Search for the cell housing the specified text and yield its (X, Y) center coordinate. 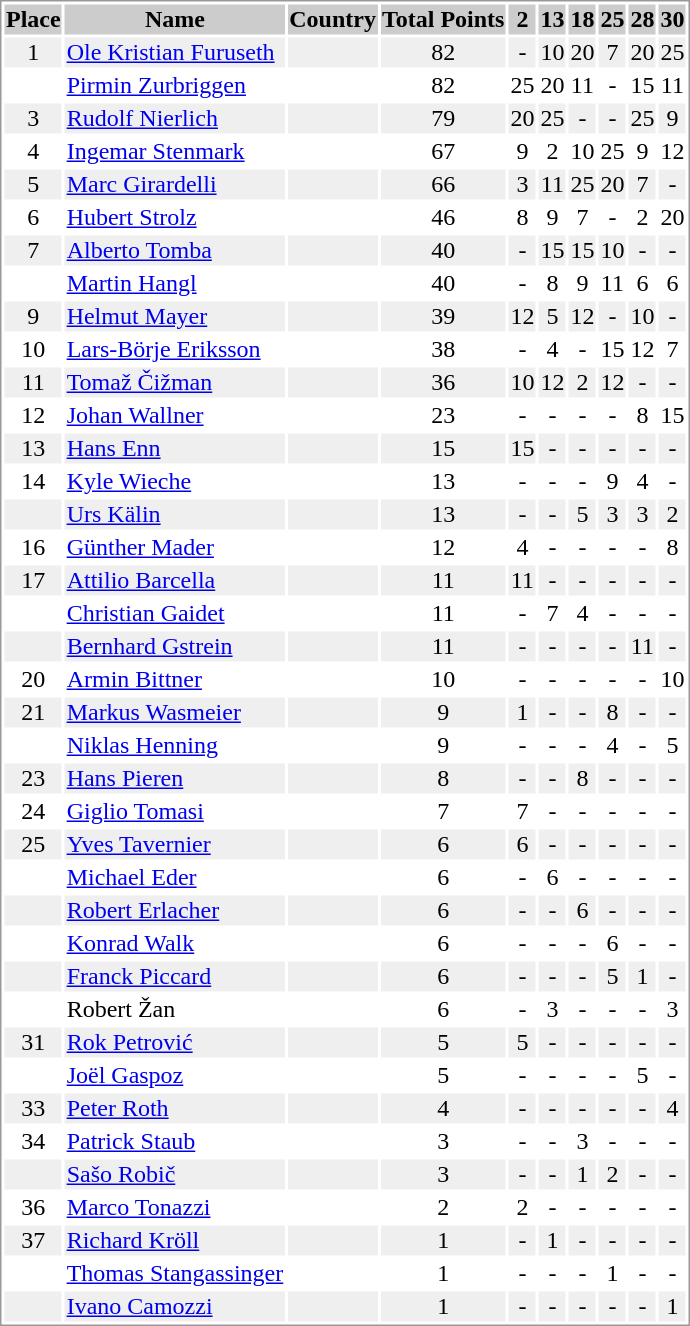
Markus Wasmeier (175, 713)
Patrick Staub (175, 1141)
Ingemar Stenmark (175, 151)
33 (33, 1109)
Christian Gaidet (175, 613)
Thomas Stangassinger (175, 1273)
Giglio Tomasi (175, 811)
Marc Girardelli (175, 185)
Martin Hangl (175, 283)
31 (33, 1043)
17 (33, 581)
79 (442, 119)
Niklas Henning (175, 745)
38 (442, 349)
Richard Kröll (175, 1241)
Robert Erlacher (175, 911)
37 (33, 1241)
Helmut Mayer (175, 317)
Urs Kälin (175, 515)
Joël Gaspoz (175, 1075)
66 (442, 185)
Tomaž Čižman (175, 383)
Rudolf Nierlich (175, 119)
Hans Pieren (175, 779)
Günther Mader (175, 547)
34 (33, 1141)
Rok Petrović (175, 1043)
Name (175, 19)
24 (33, 811)
46 (442, 217)
Yves Tavernier (175, 845)
Alberto Tomba (175, 251)
Attilio Barcella (175, 581)
Peter Roth (175, 1109)
Ole Kristian Furuseth (175, 53)
Total Points (442, 19)
Pirmin Zurbriggen (175, 85)
Country (333, 19)
28 (642, 19)
21 (33, 713)
Ivano Camozzi (175, 1307)
Sašo Robič (175, 1175)
Bernhard Gstrein (175, 647)
14 (33, 481)
Armin Bittner (175, 679)
Lars-Börje Eriksson (175, 349)
Kyle Wieche (175, 481)
Robert Žan (175, 1009)
67 (442, 151)
39 (442, 317)
Franck Piccard (175, 977)
Michael Eder (175, 877)
Place (33, 19)
Hubert Strolz (175, 217)
Marco Tonazzi (175, 1207)
18 (582, 19)
30 (672, 19)
Hans Enn (175, 449)
Konrad Walk (175, 943)
16 (33, 547)
Johan Wallner (175, 415)
